Scan for the cell matching the given text and deliver its [x, y] coordinate at center. 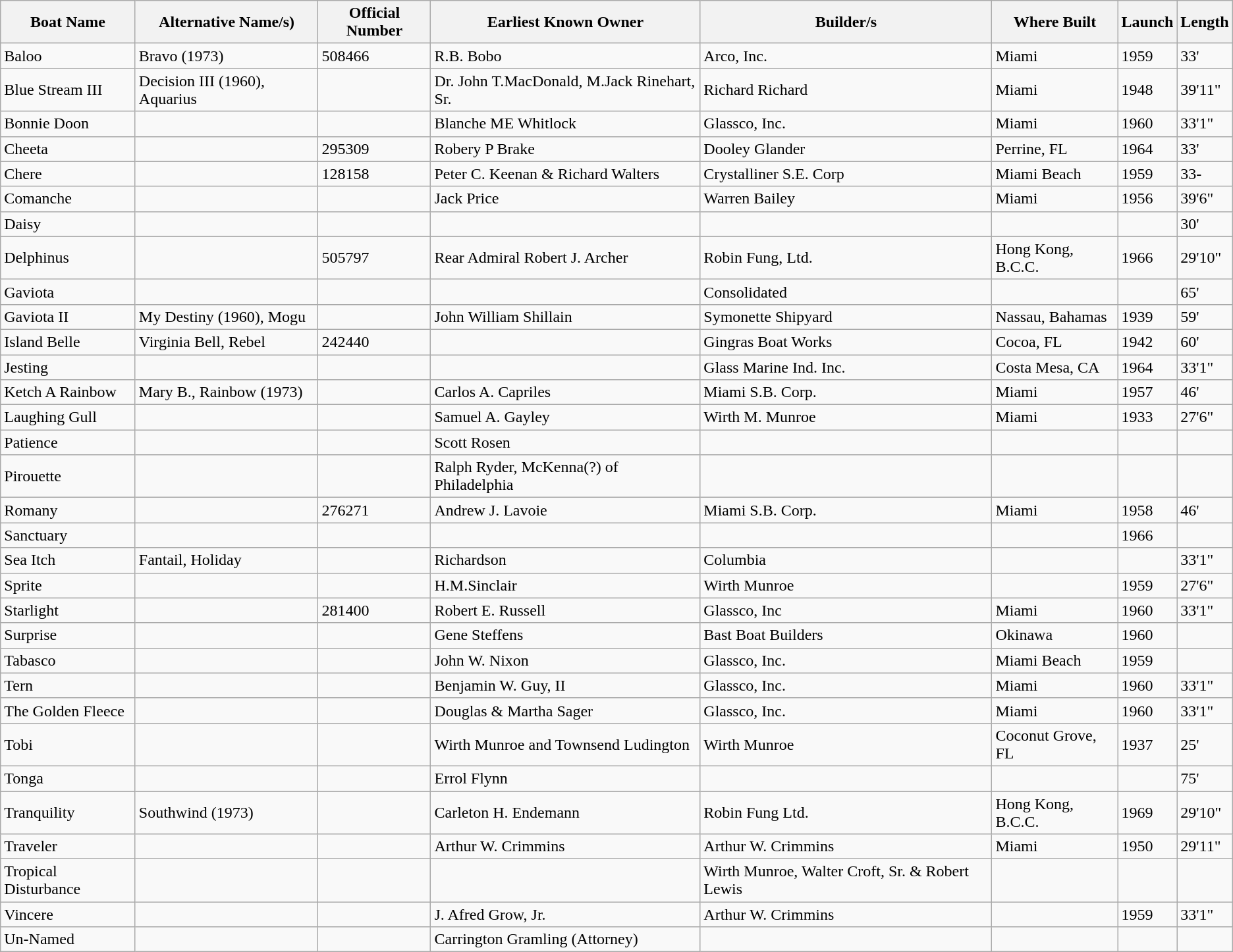
John W. Nixon [565, 660]
1939 [1147, 317]
Glassco, Inc [846, 610]
Carleton H. Endemann [565, 812]
Where Built [1055, 22]
Dr. John T.MacDonald, M.Jack Rinehart, Sr. [565, 90]
Peter C. Keenan & Richard Walters [565, 174]
Costa Mesa, CA [1055, 367]
1957 [1147, 392]
Crystalliner S.E. Corp [846, 174]
Carlos A. Capriles [565, 392]
Robin Fung, Ltd. [846, 258]
295309 [374, 149]
Jack Price [565, 199]
Tabasco [68, 660]
Tropical Disturbance [68, 881]
Andrew J. Lavoie [565, 510]
H.M.Sinclair [565, 585]
Robery P Brake [565, 149]
Fantail, Holiday [227, 560]
59' [1205, 317]
25' [1205, 744]
Gingras Boat Works [846, 342]
Gaviota II [68, 317]
Sanctuary [68, 535]
Tranquility [68, 812]
Wirth M. Munroe [846, 417]
Romany [68, 510]
Bast Boat Builders [846, 635]
Perrine, FL [1055, 149]
1933 [1147, 417]
Cheeta [68, 149]
Richardson [565, 560]
Richard Richard [846, 90]
Arco, Inc. [846, 56]
John William Shillain [565, 317]
Virginia Bell, Rebel [227, 342]
1937 [1147, 744]
Pirouette [68, 477]
Tern [68, 685]
Baloo [68, 56]
505797 [374, 258]
Tonga [68, 778]
Columbia [846, 560]
Chere [68, 174]
Samuel A. Gayley [565, 417]
Ralph Ryder, McKenna(?) of Philadelphia [565, 477]
Benjamin W. Guy, II [565, 685]
My Destiny (1960), Mogu [227, 317]
Tobi [68, 744]
Laughing Gull [68, 417]
508466 [374, 56]
242440 [374, 342]
Robert E. Russell [565, 610]
29'11" [1205, 847]
Daisy [68, 224]
60' [1205, 342]
Mary B., Rainbow (1973) [227, 392]
Surprise [68, 635]
Blanche ME Whitlock [565, 124]
276271 [374, 510]
Bonnie Doon [68, 124]
Sprite [68, 585]
75' [1205, 778]
Delphinus [68, 258]
Wirth Munroe and Townsend Ludington [565, 744]
128158 [374, 174]
1950 [1147, 847]
33- [1205, 174]
Length [1205, 22]
R.B. Bobo [565, 56]
Island Belle [68, 342]
Robin Fung Ltd. [846, 812]
Coconut Grove, FL [1055, 744]
Okinawa [1055, 635]
Launch [1147, 22]
Comanche [68, 199]
Warren Bailey [846, 199]
Wirth Munroe, Walter Croft, Sr. & Robert Lewis [846, 881]
Scott Rosen [565, 442]
Alternative Name/s) [227, 22]
Vincere [68, 914]
Rear Admiral Robert J. Archer [565, 258]
1956 [1147, 199]
Decision III (1960), Aquarius [227, 90]
39'6" [1205, 199]
The Golden Fleece [68, 710]
Errol Flynn [565, 778]
1958 [1147, 510]
Un-Named [68, 939]
Nassau, Bahamas [1055, 317]
Consolidated [846, 292]
Earliest Known Owner [565, 22]
Traveler [68, 847]
Blue Stream III [68, 90]
Starlight [68, 610]
1948 [1147, 90]
Dooley Glander [846, 149]
Gene Steffens [565, 635]
Douglas & Martha Sager [565, 710]
Cocoa, FL [1055, 342]
Gaviota [68, 292]
Bravo (1973) [227, 56]
65' [1205, 292]
Carrington Gramling (Attorney) [565, 939]
Official Number [374, 22]
Boat Name [68, 22]
Builder/s [846, 22]
Glass Marine Ind. Inc. [846, 367]
Ketch A Rainbow [68, 392]
Sea Itch [68, 560]
Jesting [68, 367]
281400 [374, 610]
1969 [1147, 812]
39'11" [1205, 90]
1942 [1147, 342]
Southwind (1973) [227, 812]
Patience [68, 442]
30' [1205, 224]
Symonette Shipyard [846, 317]
J. Afred Grow, Jr. [565, 914]
